From the cell containing the given text, extract its center point as (x, y) coordinate. 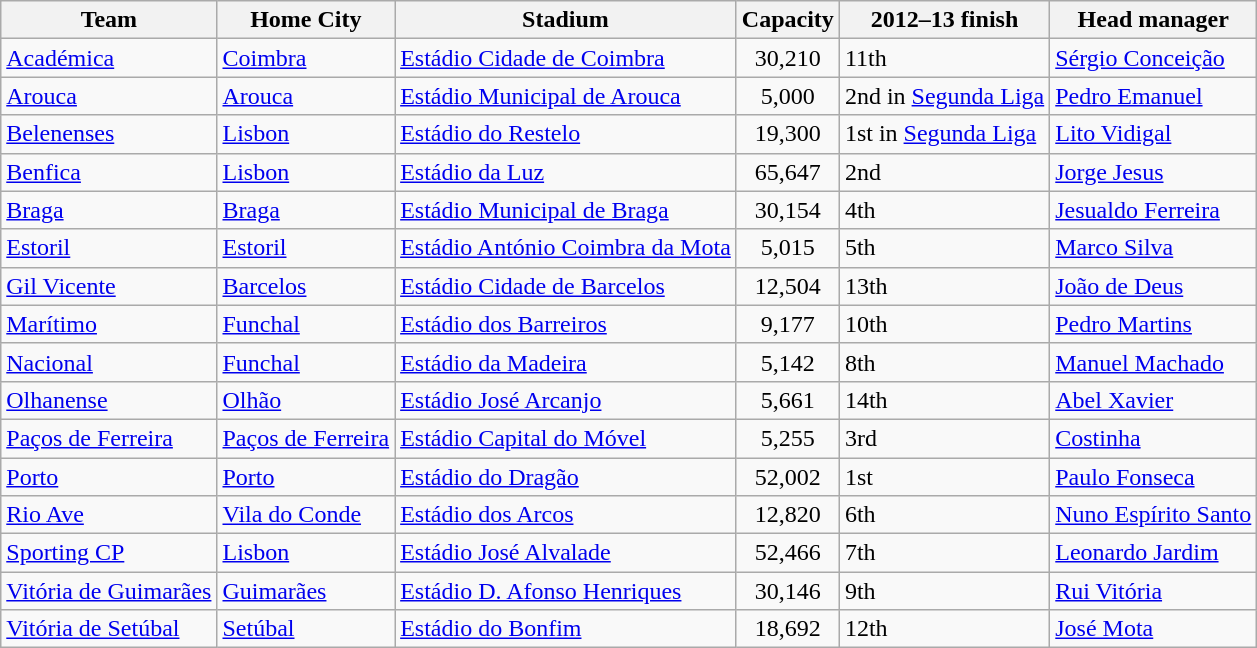
Jorge Jesus (1154, 172)
Coimbra (306, 58)
Vitória de Setúbal (109, 629)
52,466 (788, 553)
11th (944, 58)
Paulo Fonseca (1154, 477)
Estádio do Bonfim (566, 629)
19,300 (788, 134)
Sporting CP (109, 553)
Guimarães (306, 591)
Estádio José Arcanjo (566, 400)
Olhanense (109, 400)
Nuno Espírito Santo (1154, 515)
Stadium (566, 20)
30,154 (788, 210)
Jesualdo Ferreira (1154, 210)
Costinha (1154, 438)
Estádio dos Barreiros (566, 324)
Marítimo (109, 324)
1st in Segunda Liga (944, 134)
Académica (109, 58)
65,647 (788, 172)
Abel Xavier (1154, 400)
6th (944, 515)
Estádio da Madeira (566, 362)
5,661 (788, 400)
5,255 (788, 438)
Estádio Cidade de Coimbra (566, 58)
Leonardo Jardim (1154, 553)
7th (944, 553)
Estádio dos Arcos (566, 515)
2012–13 finish (944, 20)
5,000 (788, 96)
10th (944, 324)
12,820 (788, 515)
Head manager (1154, 20)
Nacional (109, 362)
Belenenses (109, 134)
9,177 (788, 324)
Olhão (306, 400)
Home City (306, 20)
Vila do Conde (306, 515)
Vitória de Guimarães (109, 591)
Estádio José Alvalade (566, 553)
Marco Silva (1154, 248)
Estádio Municipal de Braga (566, 210)
3rd (944, 438)
18,692 (788, 629)
5,142 (788, 362)
Sérgio Conceição (1154, 58)
2nd (944, 172)
Capacity (788, 20)
Pedro Martins (1154, 324)
Setúbal (306, 629)
52,002 (788, 477)
12th (944, 629)
12,504 (788, 286)
Benfica (109, 172)
Rio Ave (109, 515)
José Mota (1154, 629)
Manuel Machado (1154, 362)
Estádio D. Afonso Henriques (566, 591)
30,210 (788, 58)
Estádio do Restelo (566, 134)
8th (944, 362)
Estádio da Luz (566, 172)
13th (944, 286)
Rui Vitória (1154, 591)
Lito Vidigal (1154, 134)
5,015 (788, 248)
9th (944, 591)
5th (944, 248)
30,146 (788, 591)
1st (944, 477)
Pedro Emanuel (1154, 96)
Estádio António Coimbra da Mota (566, 248)
14th (944, 400)
2nd in Segunda Liga (944, 96)
Gil Vicente (109, 286)
Estádio Municipal de Arouca (566, 96)
Estádio do Dragão (566, 477)
Estádio Capital do Móvel (566, 438)
João de Deus (1154, 286)
Estádio Cidade de Barcelos (566, 286)
Team (109, 20)
4th (944, 210)
Barcelos (306, 286)
